Pinpoint the cell where the given text exists, returning its (X, Y) midpoint coordinate. 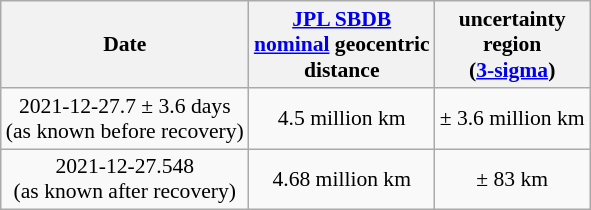
uncertaintyregion(3-sigma) (512, 44)
2021-12-27.548(as known after recovery) (125, 180)
Date (125, 44)
JPL SBDBnominal geocentricdistance (342, 44)
4.68 million km (342, 180)
± 83 km (512, 180)
2021-12-27.7 ± 3.6 days (as known before recovery) (125, 118)
4.5 million km (342, 118)
± 3.6 million km (512, 118)
